Provide the (X, Y) coordinate of the cell's center where the given text is located.  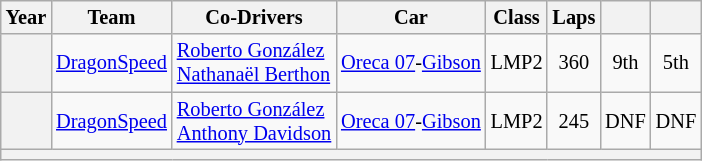
Co-Drivers (254, 17)
245 (574, 121)
Laps (574, 17)
Roberto González Anthony Davidson (254, 121)
Team (112, 17)
360 (574, 63)
5th (676, 63)
Car (411, 17)
Class (517, 17)
Roberto González Nathanaël Berthon (254, 63)
Year (26, 17)
9th (625, 63)
